Determine the [X, Y] coordinate at the center of the cell enclosing the given text.  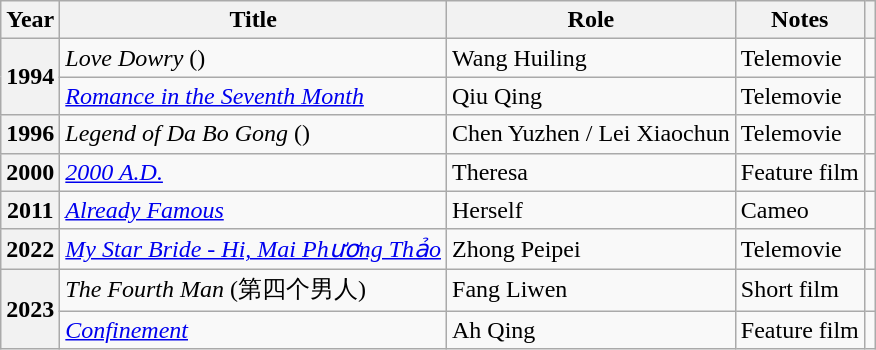
1996 [30, 134]
Notes [800, 20]
Romance in the Seventh Month [254, 96]
My Star Bride - Hi, Mai Phương Thảo [254, 249]
2000 A.D. [254, 172]
2000 [30, 172]
Cameo [800, 210]
Legend of Da Bo Gong () [254, 134]
2023 [30, 310]
Zhong Peipei [592, 249]
Theresa [592, 172]
Role [592, 20]
Love Dowry () [254, 58]
Title [254, 20]
Chen Yuzhen / Lei Xiaochun [592, 134]
Qiu Qing [592, 96]
Herself [592, 210]
Already Famous [254, 210]
2022 [30, 249]
Wang Huiling [592, 58]
Fang Liwen [592, 290]
Short film [800, 290]
The Fourth Man (第四个男人) [254, 290]
2011 [30, 210]
Year [30, 20]
1994 [30, 77]
Confinement [254, 330]
Ah Qing [592, 330]
